Locate the cell with the specified text and output its (X, Y) center coordinate. 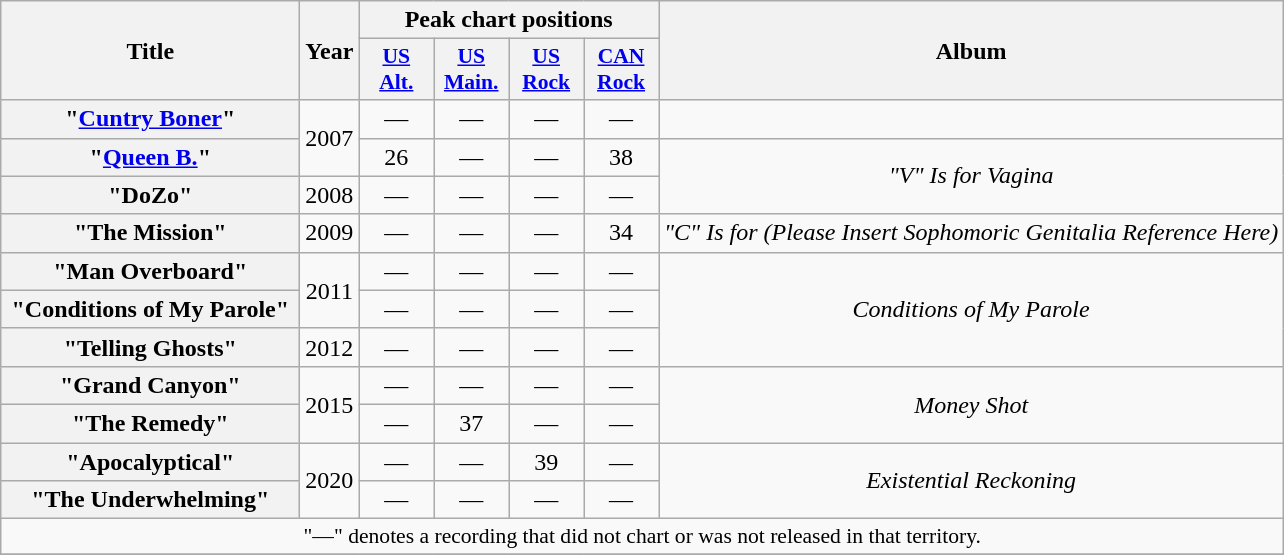
"The Underwhelming" (150, 500)
"Grand Canyon" (150, 385)
CANRock (622, 70)
Year (330, 50)
Peak chart positions (509, 20)
USMain. (472, 70)
"Telling Ghosts" (150, 347)
26 (396, 157)
2012 (330, 347)
"Man Overboard" (150, 271)
"C" Is for (Please Insert Sophomoric Genitalia Reference Here) (970, 233)
"Apocalyptical" (150, 461)
USRock (546, 70)
2007 (330, 138)
"DoZo" (150, 195)
38 (622, 157)
Existential Reckoning (970, 480)
2011 (330, 290)
Album (970, 50)
Title (150, 50)
"The Mission" (150, 233)
2020 (330, 480)
"Conditions of My Parole" (150, 309)
"V" Is for Vagina (970, 176)
USAlt. (396, 70)
"Queen B." (150, 157)
39 (546, 461)
Conditions of My Parole (970, 309)
"—" denotes a recording that did not chart or was not released in that territory. (642, 537)
34 (622, 233)
"The Remedy" (150, 423)
2008 (330, 195)
2009 (330, 233)
"Cuntry Boner" (150, 119)
2015 (330, 404)
Money Shot (970, 404)
37 (472, 423)
